Identify which cell holds the provided text, then report its [x, y] central coordinate. 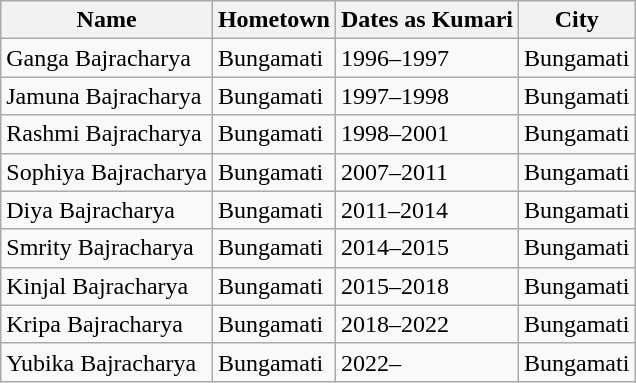
Kinjal Bajracharya [107, 286]
Hometown [274, 20]
Kripa Bajracharya [107, 324]
2007–2011 [426, 172]
Yubika Bajracharya [107, 362]
1997–1998 [426, 96]
Sophiya Bajracharya [107, 172]
Smrity Bajracharya [107, 248]
City [577, 20]
Rashmi Bajracharya [107, 134]
Name [107, 20]
2014–2015 [426, 248]
2015–2018 [426, 286]
Diya Bajracharya [107, 210]
2018–2022 [426, 324]
1998–2001 [426, 134]
Dates as Kumari [426, 20]
2011–2014 [426, 210]
2022– [426, 362]
Jamuna Bajracharya [107, 96]
Ganga Bajracharya [107, 58]
1996–1997 [426, 58]
